Extract the (x, y) coordinate from the center of the cell holding the provided text.  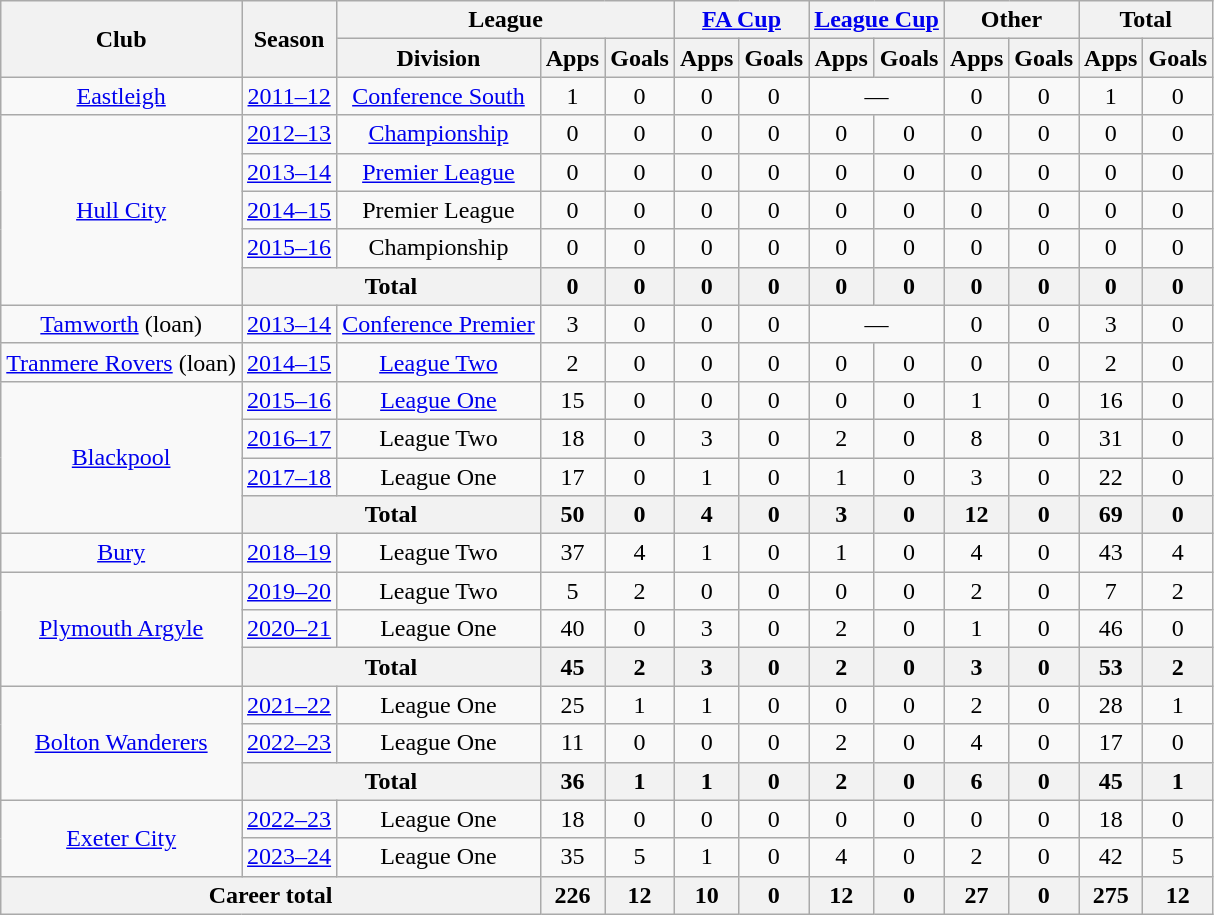
2016–17 (290, 438)
2011–12 (290, 96)
53 (1111, 667)
15 (572, 400)
35 (572, 857)
Conference South (439, 96)
43 (1111, 553)
22 (1111, 477)
Bolton Wanderers (122, 743)
2012–13 (290, 134)
League Cup (877, 20)
Career total (271, 895)
27 (976, 895)
Other (1011, 20)
16 (1111, 400)
275 (1111, 895)
Plymouth Argyle (122, 629)
Bury (122, 553)
Tranmere Rovers (loan) (122, 362)
2018–19 (290, 553)
11 (572, 743)
226 (572, 895)
46 (1111, 629)
37 (572, 553)
25 (572, 705)
Season (290, 39)
Tamworth (loan) (122, 324)
2019–20 (290, 591)
6 (976, 781)
36 (572, 781)
2020–21 (290, 629)
31 (1111, 438)
Conference Premier (439, 324)
7 (1111, 591)
Division (439, 58)
42 (1111, 857)
FA Cup (741, 20)
28 (1111, 705)
2017–18 (290, 477)
Club (122, 39)
2023–24 (290, 857)
2021–22 (290, 705)
Hull City (122, 210)
Eastleigh (122, 96)
8 (976, 438)
Exeter City (122, 838)
Blackpool (122, 457)
10 (706, 895)
50 (572, 515)
League (506, 20)
40 (572, 629)
69 (1111, 515)
